Return [X, Y] of the center of cell containing provided text 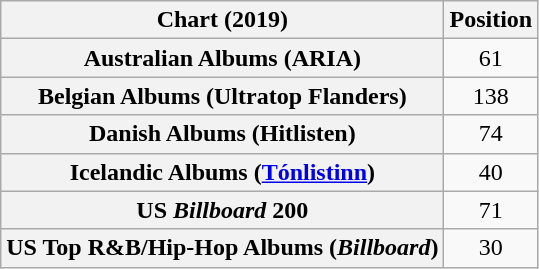
61 [491, 58]
Chart (2019) [222, 20]
40 [491, 172]
Australian Albums (ARIA) [222, 58]
71 [491, 210]
30 [491, 248]
US Billboard 200 [222, 210]
74 [491, 134]
138 [491, 96]
Icelandic Albums (Tónlistinn) [222, 172]
US Top R&B/Hip-Hop Albums (Billboard) [222, 248]
Danish Albums (Hitlisten) [222, 134]
Position [491, 20]
Belgian Albums (Ultratop Flanders) [222, 96]
